Scan for the cell matching the given text and deliver its (X, Y) coordinate at center. 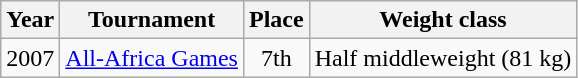
2007 (30, 58)
Year (30, 20)
Half middleweight (81 kg) (443, 58)
Place (276, 20)
7th (276, 58)
Weight class (443, 20)
All-Africa Games (152, 58)
Tournament (152, 20)
